Capture the cell that displays the provided text and extract its (x, y) central coordinate. 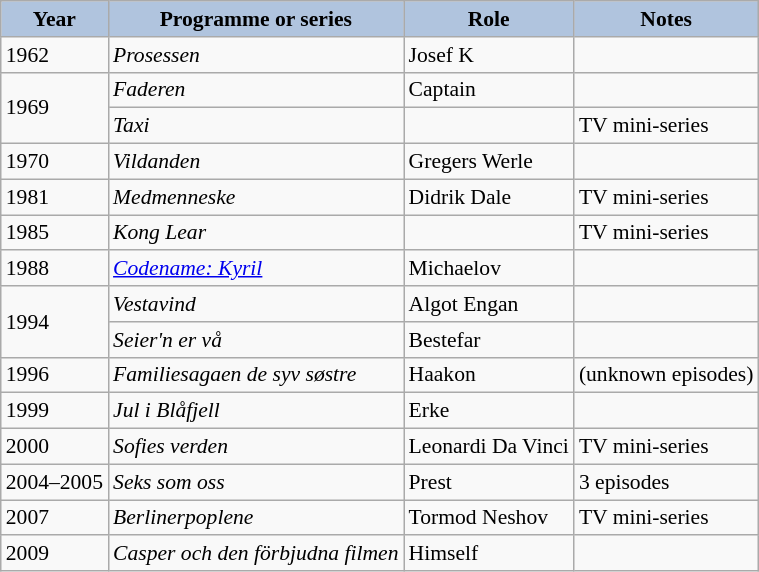
Role (489, 19)
Sofies verden (256, 447)
Leonardi Da Vinci (489, 447)
1988 (54, 269)
Prest (489, 482)
Vestavind (256, 304)
Year (54, 19)
Bestefar (489, 340)
Haakon (489, 375)
Casper och den förbjudna filmen (256, 554)
(unknown episodes) (666, 375)
Tormod Neshov (489, 518)
Prosessen (256, 55)
Seier'n er vå (256, 340)
Himself (489, 554)
Michaelov (489, 269)
Captain (489, 90)
Taxi (256, 126)
2004–2005 (54, 482)
Medmenneske (256, 197)
Algot Engan (489, 304)
1981 (54, 197)
1970 (54, 162)
1994 (54, 322)
Seks som oss (256, 482)
Kong Lear (256, 233)
2007 (54, 518)
Notes (666, 19)
Erke (489, 411)
1962 (54, 55)
2009 (54, 554)
Berlinerpoplene (256, 518)
Programme or series (256, 19)
1999 (54, 411)
Josef K (489, 55)
1969 (54, 108)
2000 (54, 447)
Jul i Blåfjell (256, 411)
Vildanden (256, 162)
Codename: Kyril (256, 269)
Gregers Werle (489, 162)
1985 (54, 233)
1996 (54, 375)
Didrik Dale (489, 197)
3 episodes (666, 482)
Familiesagaen de syv søstre (256, 375)
Faderen (256, 90)
